Scan for the cell matching the given text and deliver its [x, y] coordinate at center. 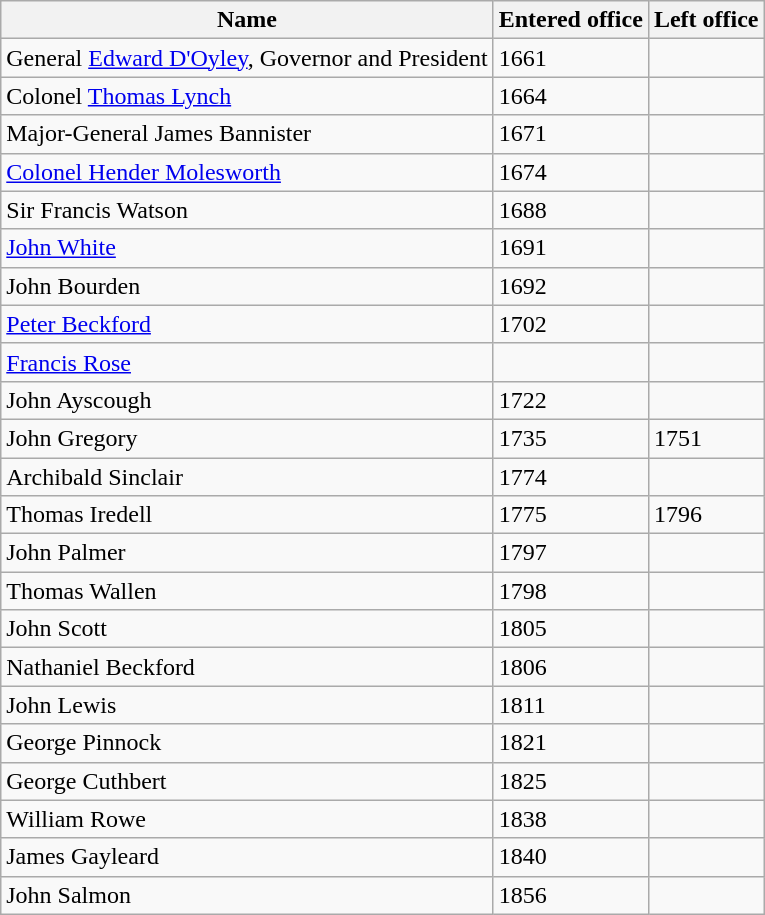
General Edward D'Oyley, Governor and President [247, 58]
1735 [570, 438]
1825 [570, 781]
1798 [570, 591]
John Salmon [247, 895]
1751 [706, 438]
George Cuthbert [247, 781]
Major-General James Bannister [247, 134]
Archibald Sinclair [247, 477]
1805 [570, 629]
George Pinnock [247, 743]
John Lewis [247, 705]
1702 [570, 324]
William Rowe [247, 819]
1840 [570, 857]
1797 [570, 553]
Colonel Thomas Lynch [247, 96]
1796 [706, 515]
Colonel Hender Molesworth [247, 172]
1691 [570, 248]
1806 [570, 667]
1774 [570, 477]
Francis Rose [247, 362]
1671 [570, 134]
1811 [570, 705]
Thomas Wallen [247, 591]
1838 [570, 819]
1856 [570, 895]
1688 [570, 210]
Nathaniel Beckford [247, 667]
Left office [706, 20]
1664 [570, 96]
John Ayscough [247, 400]
Peter Beckford [247, 324]
John Gregory [247, 438]
1775 [570, 515]
Thomas Iredell [247, 515]
John Palmer [247, 553]
John Scott [247, 629]
1674 [570, 172]
Name [247, 20]
1692 [570, 286]
1661 [570, 58]
1821 [570, 743]
Entered office [570, 20]
John Bourden [247, 286]
Sir Francis Watson [247, 210]
James Gayleard [247, 857]
1722 [570, 400]
John White [247, 248]
